Output the (X, Y) coordinate of the center of the cell containing the given text.  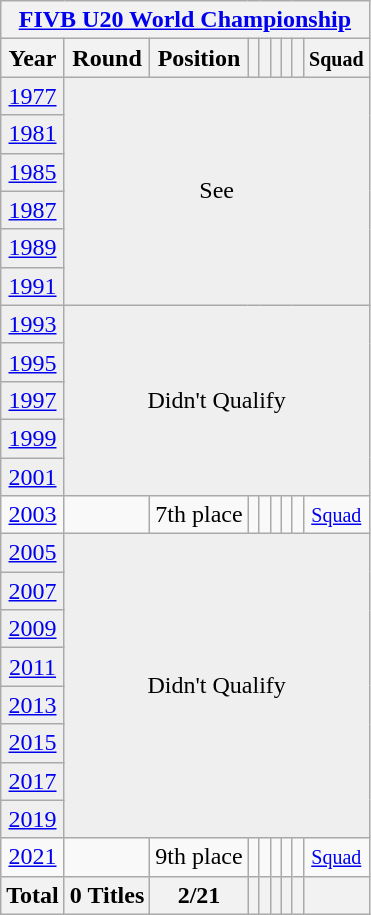
2007 (33, 591)
Total (33, 895)
1987 (33, 210)
2005 (33, 553)
2019 (33, 819)
2009 (33, 629)
7th place (199, 515)
2015 (33, 743)
1997 (33, 400)
2013 (33, 705)
Year (33, 58)
2017 (33, 781)
2021 (33, 857)
1977 (33, 96)
See (216, 191)
9th place (199, 857)
2/21 (199, 895)
2003 (33, 515)
2001 (33, 477)
1981 (33, 134)
1995 (33, 362)
1999 (33, 438)
FIVB U20 World Championship (185, 20)
2011 (33, 667)
0 Titles (107, 895)
1989 (33, 248)
1991 (33, 286)
1993 (33, 324)
Position (199, 58)
1985 (33, 172)
Round (107, 58)
